From the cell containing the given text, extract its center point as (x, y) coordinate. 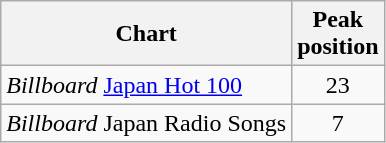
Peakposition (338, 34)
23 (338, 85)
Billboard Japan Hot 100 (146, 85)
Chart (146, 34)
Billboard Japan Radio Songs (146, 123)
7 (338, 123)
